Identify which cell holds the provided text, then report its [X, Y] central coordinate. 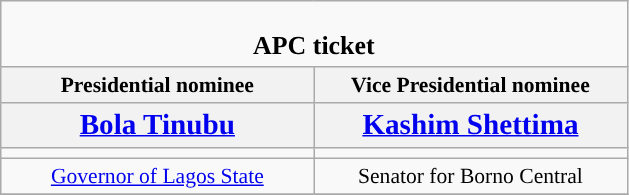
Presidential nominee [158, 85]
Kashim Shettima [470, 125]
Bola Tinubu [158, 125]
APC ticket [314, 34]
Vice Presidential nominee [470, 85]
Senator for Borno Central [470, 177]
Governor of Lagos State [158, 177]
